Output the [x, y] coordinate of the center of the cell containing the given text.  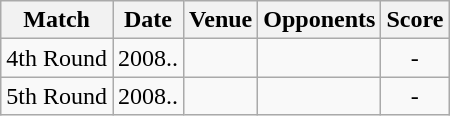
Date [148, 20]
4th Round [57, 58]
Venue [221, 20]
Opponents [320, 20]
Score [415, 20]
5th Round [57, 96]
Match [57, 20]
